Extract the [x, y] coordinate from the center of the cell holding the provided text.  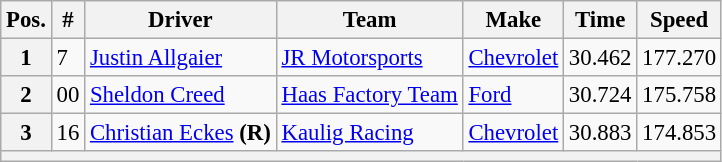
175.758 [680, 95]
7 [68, 58]
Driver [181, 20]
16 [68, 133]
Ford [513, 95]
1 [26, 58]
30.724 [600, 95]
Make [513, 20]
Time [600, 20]
Speed [680, 20]
Haas Factory Team [370, 95]
Kaulig Racing [370, 133]
JR Motorsports [370, 58]
Pos. [26, 20]
Sheldon Creed [181, 95]
00 [68, 95]
30.883 [600, 133]
Christian Eckes (R) [181, 133]
2 [26, 95]
Team [370, 20]
177.270 [680, 58]
30.462 [600, 58]
# [68, 20]
3 [26, 133]
174.853 [680, 133]
Justin Allgaier [181, 58]
